Provide the [X, Y] coordinate of the cell's center where the given text is located.  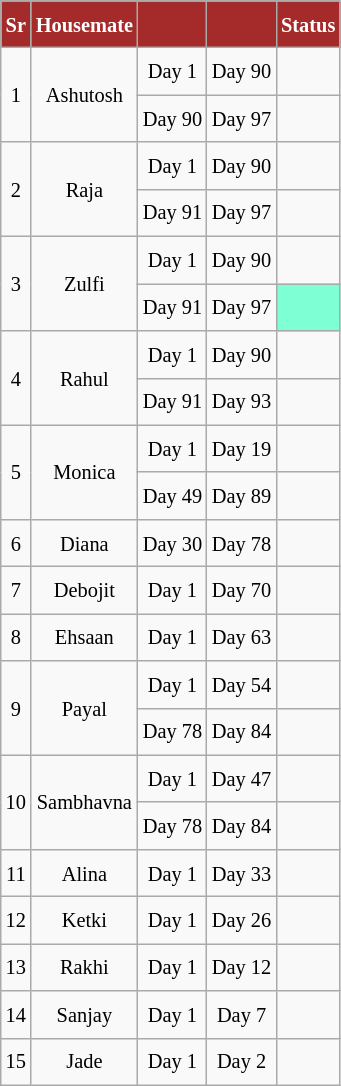
9 [16, 708]
Status [308, 24]
Day 2 [242, 1062]
Housemate [84, 24]
Rahul [84, 377]
Ehsaan [84, 636]
Day 93 [242, 402]
3 [16, 283]
Day 89 [242, 496]
Day 19 [242, 448]
Day 54 [242, 684]
Day 26 [242, 920]
Sr [16, 24]
Alina [84, 872]
1 [16, 95]
2 [16, 189]
7 [16, 590]
15 [16, 1062]
6 [16, 542]
Sanjay [84, 1014]
14 [16, 1014]
13 [16, 966]
4 [16, 377]
Day 33 [242, 872]
Jade [84, 1062]
Day 12 [242, 966]
Raja [84, 189]
Ashutosh [84, 95]
Day 7 [242, 1014]
Monica [84, 472]
Day 49 [172, 496]
Rakhi [84, 966]
11 [16, 872]
5 [16, 472]
Day 47 [242, 778]
12 [16, 920]
Diana [84, 542]
Zulfi [84, 283]
Day 70 [242, 590]
8 [16, 636]
10 [16, 802]
Payal [84, 708]
Ketki [84, 920]
Debojit [84, 590]
Day 63 [242, 636]
Sambhavna [84, 802]
Day 30 [172, 542]
